Provide the [x, y] coordinate of the cell's center where the given text is located.  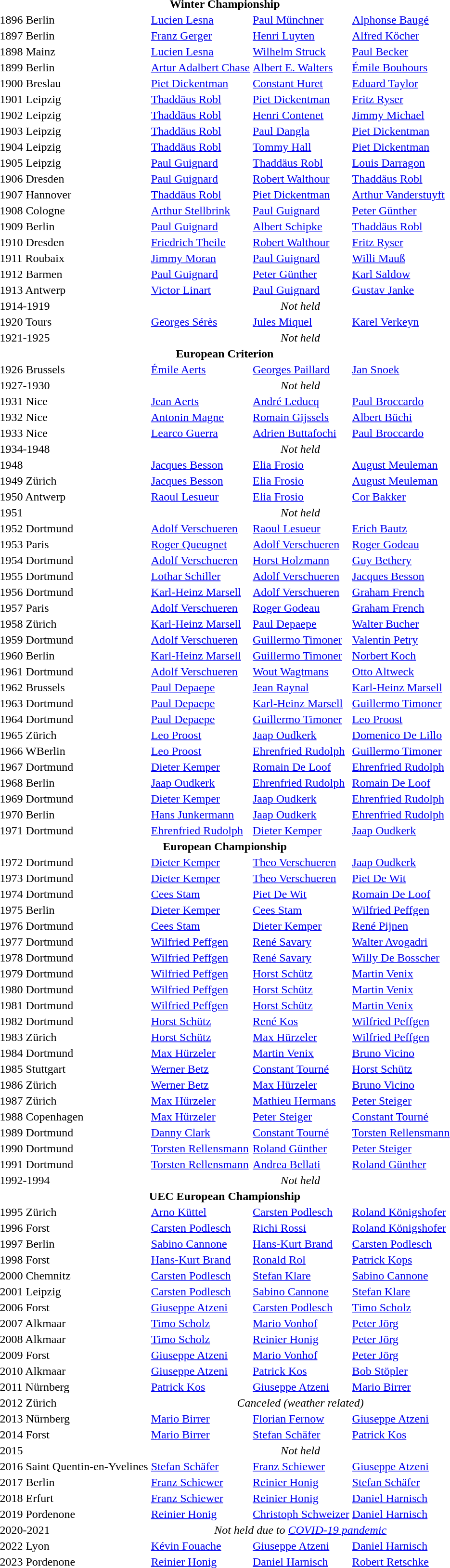
Henri Contenet [301, 115]
Jules Miquel [301, 322]
René Kos [301, 1021]
Albert Schipke [301, 226]
Antonin Magne [200, 417]
Andrea Bellati [301, 1164]
Victor Linart [200, 290]
Tommy Hall [301, 147]
Ronald Rol [301, 1260]
Paul Dangla [301, 131]
Florian Fernow [301, 1419]
Jean Aerts [200, 401]
Georges Sérès [200, 322]
Peter Günther [301, 274]
Richi Rossi [301, 1228]
André Leducq [301, 401]
Jimmy Moran [200, 258]
Roger Godeau [301, 608]
Mathieu Hermans [301, 1101]
Constant Huret [301, 83]
Roger Queugnet [200, 544]
Horst Holzmann [301, 560]
Lothar Schiller [200, 576]
Wilhelm Struck [301, 52]
Friedrich Theile [200, 242]
Martin Venix [301, 1053]
Adrien Buttafochi [301, 433]
Arthur Stellbrink [200, 211]
Peter Steiger [301, 1117]
Romain De Loof [301, 767]
Albert E. Walters [301, 67]
Christoph Schweizer [301, 1514]
Piet De Wit [301, 894]
Jean Raynal [301, 687]
Danny Clark [200, 1133]
Kévin Fouache [200, 1546]
Artur Adalbert Chase [200, 67]
Arno Küttel [200, 1212]
Wout Wagtmans [301, 672]
Franz Gerger [200, 36]
Georges Paillard [301, 369]
Roland Günther [301, 1148]
Émile Aerts [200, 369]
Stefan Klare [301, 1276]
Paul Münchner [301, 20]
Romain Gijssels [301, 417]
Henri Luyten [301, 36]
Learco Guerra [200, 433]
Hans Junkermann [200, 815]
